Provide the [X, Y] coordinate of the cell's center where the given text is located.  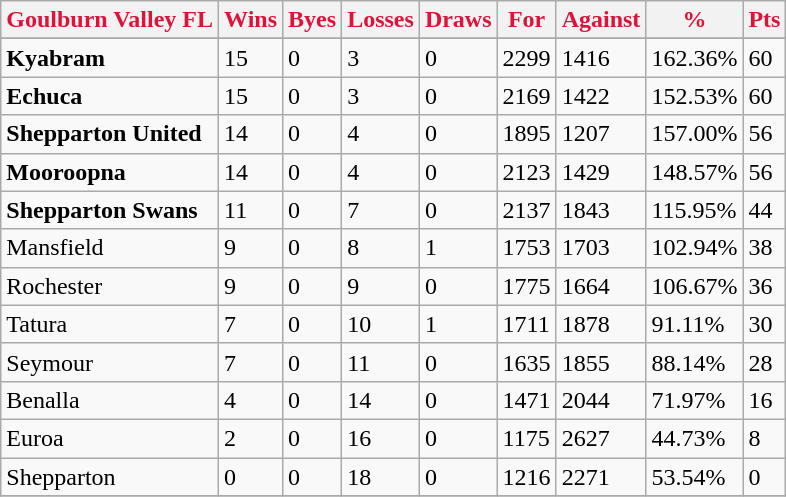
1471 [526, 400]
91.11% [694, 324]
1775 [526, 286]
1422 [601, 96]
Shepparton Swans [110, 210]
1895 [526, 134]
2123 [526, 172]
Euroa [110, 438]
2137 [526, 210]
For [526, 20]
1711 [526, 324]
Mansfield [110, 248]
Pts [764, 20]
1207 [601, 134]
Losses [381, 20]
Goulburn Valley FL [110, 20]
1855 [601, 362]
Byes [312, 20]
106.67% [694, 286]
28 [764, 362]
Shepparton United [110, 134]
2299 [526, 58]
2044 [601, 400]
Rochester [110, 286]
Shepparton [110, 477]
1175 [526, 438]
2 [251, 438]
% [694, 20]
Echuca [110, 96]
Tatura [110, 324]
53.54% [694, 477]
36 [764, 286]
Benalla [110, 400]
Against [601, 20]
1703 [601, 248]
1216 [526, 477]
1635 [526, 362]
Mooroopna [110, 172]
Draws [458, 20]
2271 [601, 477]
18 [381, 477]
115.95% [694, 210]
Seymour [110, 362]
44 [764, 210]
148.57% [694, 172]
1843 [601, 210]
10 [381, 324]
Kyabram [110, 58]
71.97% [694, 400]
38 [764, 248]
1416 [601, 58]
88.14% [694, 362]
30 [764, 324]
157.00% [694, 134]
2169 [526, 96]
1878 [601, 324]
102.94% [694, 248]
152.53% [694, 96]
2627 [601, 438]
44.73% [694, 438]
1664 [601, 286]
162.36% [694, 58]
Wins [251, 20]
1753 [526, 248]
1429 [601, 172]
